Detect which cell encompasses the target text, then output its (x, y) center coordinate. 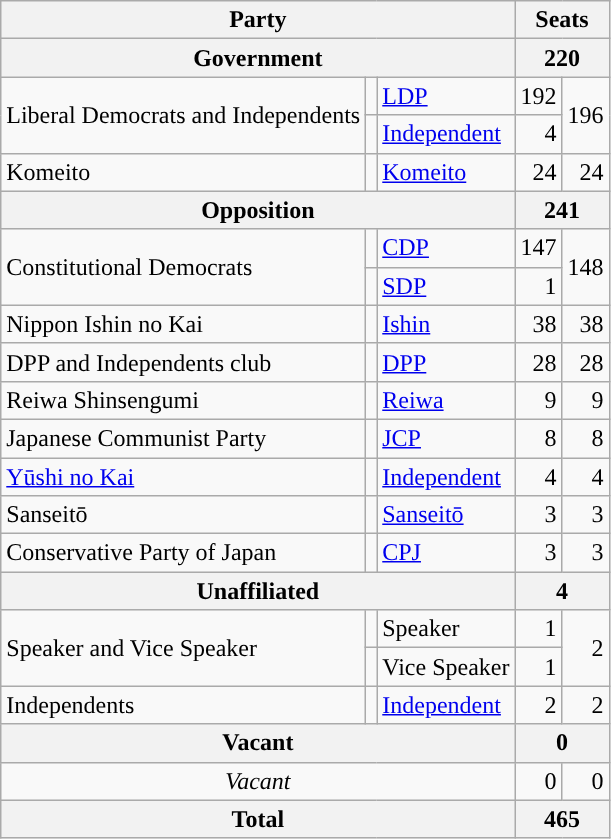
Constitutional Democrats (184, 267)
Speaker and Vice Speaker (184, 648)
196 (586, 115)
Total (258, 819)
Government (258, 58)
Japanese Communist Party (184, 438)
192 (538, 96)
465 (562, 819)
DPP (446, 362)
Seats (562, 20)
241 (562, 210)
Opposition (258, 210)
Unaffiliated (258, 591)
SDP (446, 286)
147 (538, 248)
220 (562, 58)
Reiwa (446, 400)
JCP (446, 438)
CPJ (446, 553)
Nippon Ishin no Kai (184, 324)
CDP (446, 248)
Independents (184, 705)
Ishin (446, 324)
Conservative Party of Japan (184, 553)
Party (258, 20)
Reiwa Shinsengumi (184, 400)
Vice Speaker (446, 667)
DPP and Independents club (184, 362)
LDP (446, 96)
Yūshi no Kai (184, 477)
Speaker (446, 629)
Liberal Democrats and Independents (184, 115)
148 (586, 267)
